Output the (X, Y) coordinate of the center of the cell containing the given text.  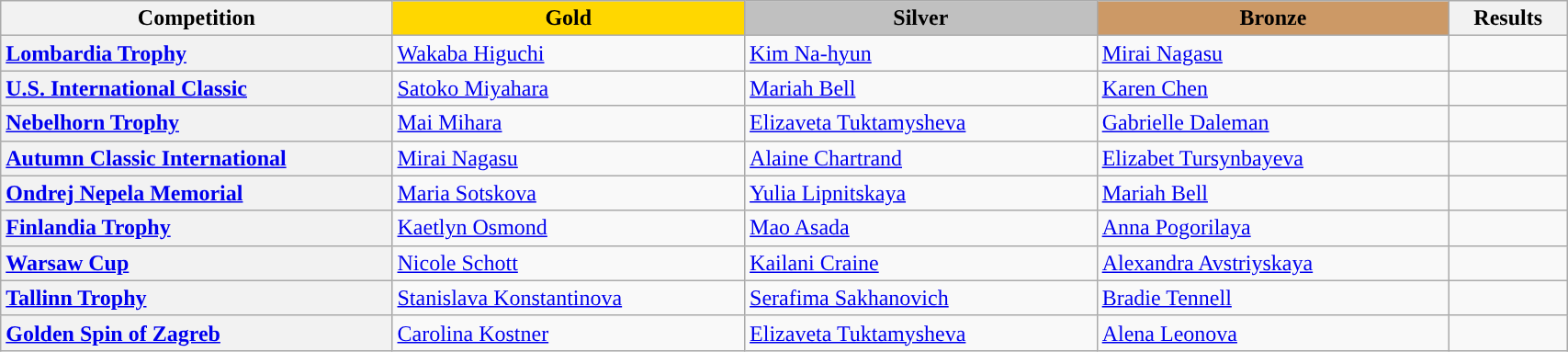
U.S. International Classic (197, 88)
Results (1508, 18)
Kim Na-hyun (921, 53)
Warsaw Cup (197, 263)
Nicole Schott (569, 263)
Silver (921, 18)
Anna Pogorilaya (1273, 228)
Carolina Kostner (569, 333)
Serafima Sakhanovich (921, 298)
Nebelhorn Trophy (197, 123)
Yulia Lipnitskaya (921, 193)
Golden Spin of Zagreb (197, 333)
Tallinn Trophy (197, 298)
Satoko Miyahara (569, 88)
Maria Sotskova (569, 193)
Wakaba Higuchi (569, 53)
Kaetlyn Osmond (569, 228)
Alaine Chartrand (921, 158)
Competition (197, 18)
Ondrej Nepela Memorial (197, 193)
Gabrielle Daleman (1273, 123)
Gold (569, 18)
Mai Mihara (569, 123)
Elizabet Tursynbayeva (1273, 158)
Bronze (1273, 18)
Mao Asada (921, 228)
Karen Chen (1273, 88)
Autumn Classic International (197, 158)
Kailani Craine (921, 263)
Bradie Tennell (1273, 298)
Finlandia Trophy (197, 228)
Alena Leonova (1273, 333)
Lombardia Trophy (197, 53)
Stanislava Konstantinova (569, 298)
Alexandra Avstriyskaya (1273, 263)
